Pinpoint the cell where the given text exists, returning its (X, Y) midpoint coordinate. 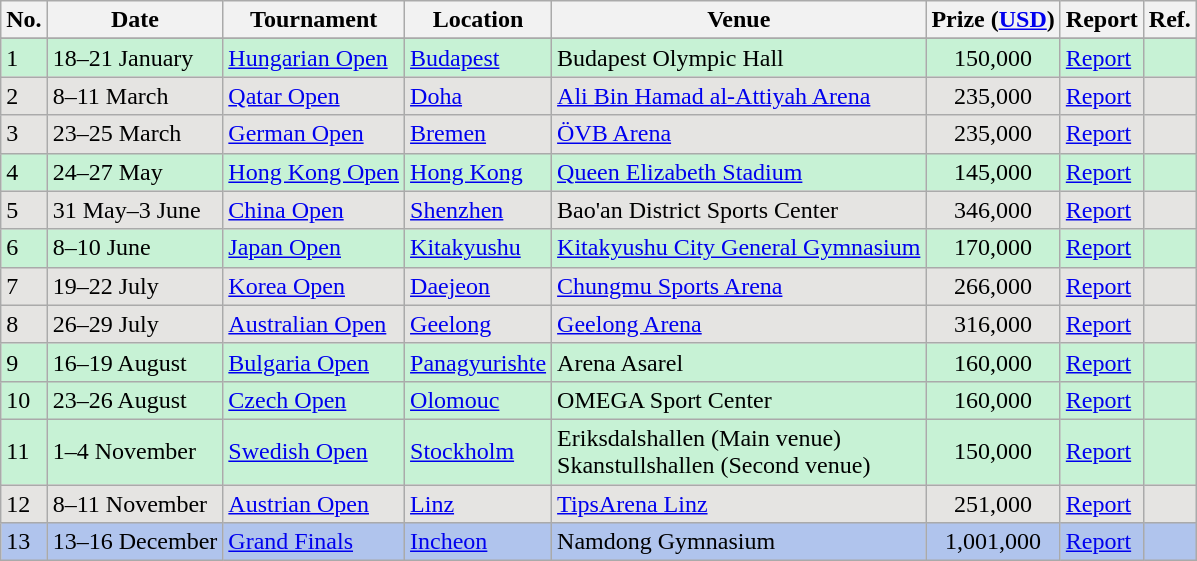
Stockholm (478, 452)
18–21 January (135, 58)
9 (24, 362)
Shenzhen (478, 210)
Kitakyushu City General Gymnasium (739, 248)
Qatar Open (314, 96)
16–19 August (135, 362)
Olomouc (478, 400)
1 (24, 58)
10 (24, 400)
Bao'an District Sports Center (739, 210)
26–29 July (135, 324)
German Open (314, 134)
Grand Finals (314, 542)
251,000 (993, 503)
Ref. (1170, 20)
3 (24, 134)
Swedish Open (314, 452)
China Open (314, 210)
Hungarian Open (314, 58)
OMEGA Sport Center (739, 400)
Location (478, 20)
Linz (478, 503)
Eriksdalshallen (Main venue)Skanstullshallen (Second venue) (739, 452)
1,001,000 (993, 542)
12 (24, 503)
7 (24, 286)
Chungmu Sports Arena (739, 286)
Date (135, 20)
31 May–3 June (135, 210)
Korea Open (314, 286)
Arena Asarel (739, 362)
170,000 (993, 248)
Doha (478, 96)
Kitakyushu (478, 248)
Tournament (314, 20)
19–22 July (135, 286)
11 (24, 452)
Venue (739, 20)
24–27 May (135, 172)
Ali Bin Hamad al-Attiyah Arena (739, 96)
23–25 March (135, 134)
Namdong Gymnasium (739, 542)
Budapest (478, 58)
Panagyurishte (478, 362)
Austrian Open (314, 503)
Queen Elizabeth Stadium (739, 172)
346,000 (993, 210)
Geelong Arena (739, 324)
13–16 December (135, 542)
13 (24, 542)
316,000 (993, 324)
Geelong (478, 324)
6 (24, 248)
266,000 (993, 286)
Japan Open (314, 248)
Incheon (478, 542)
8 (24, 324)
8–11 March (135, 96)
Australian Open (314, 324)
No. (24, 20)
Prize (USD) (993, 20)
23–26 August (135, 400)
Czech Open (314, 400)
Bulgaria Open (314, 362)
145,000 (993, 172)
ÖVB Arena (739, 134)
1–4 November (135, 452)
8–11 November (135, 503)
Hong Kong Open (314, 172)
Budapest Olympic Hall (739, 58)
Bremen (478, 134)
8–10 June (135, 248)
2 (24, 96)
Daejeon (478, 286)
4 (24, 172)
5 (24, 210)
TipsArena Linz (739, 503)
Hong Kong (478, 172)
